Identify which cell holds the provided text, then report its [X, Y] central coordinate. 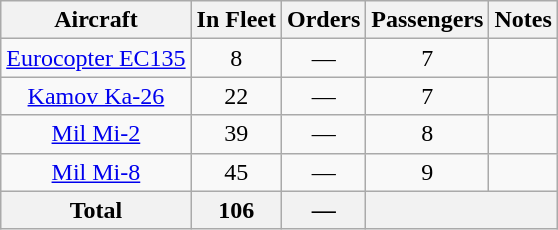
45 [236, 172]
Notes [523, 20]
9 [428, 172]
Mil Mi-8 [96, 172]
Orders [323, 20]
22 [236, 96]
Total [96, 210]
Kamov Ka-26 [96, 96]
Mil Mi-2 [96, 134]
In Fleet [236, 20]
Eurocopter EC135 [96, 58]
106 [236, 210]
39 [236, 134]
Passengers [428, 20]
Aircraft [96, 20]
